Find where the given text appears and provide that cell's center as [x, y] coordinate. 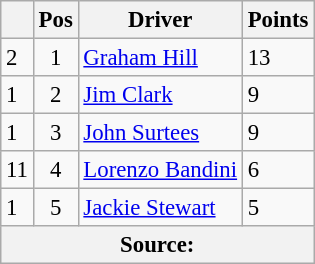
Jim Clark [160, 95]
Driver [160, 20]
Graham Hill [160, 58]
John Surtees [160, 133]
6 [278, 170]
4 [56, 170]
Pos [56, 20]
11 [18, 170]
Points [278, 20]
Jackie Stewart [160, 208]
13 [278, 58]
Lorenzo Bandini [160, 170]
Source: [158, 245]
3 [56, 133]
